Locate the cell with the specified text and output its (x, y) center coordinate. 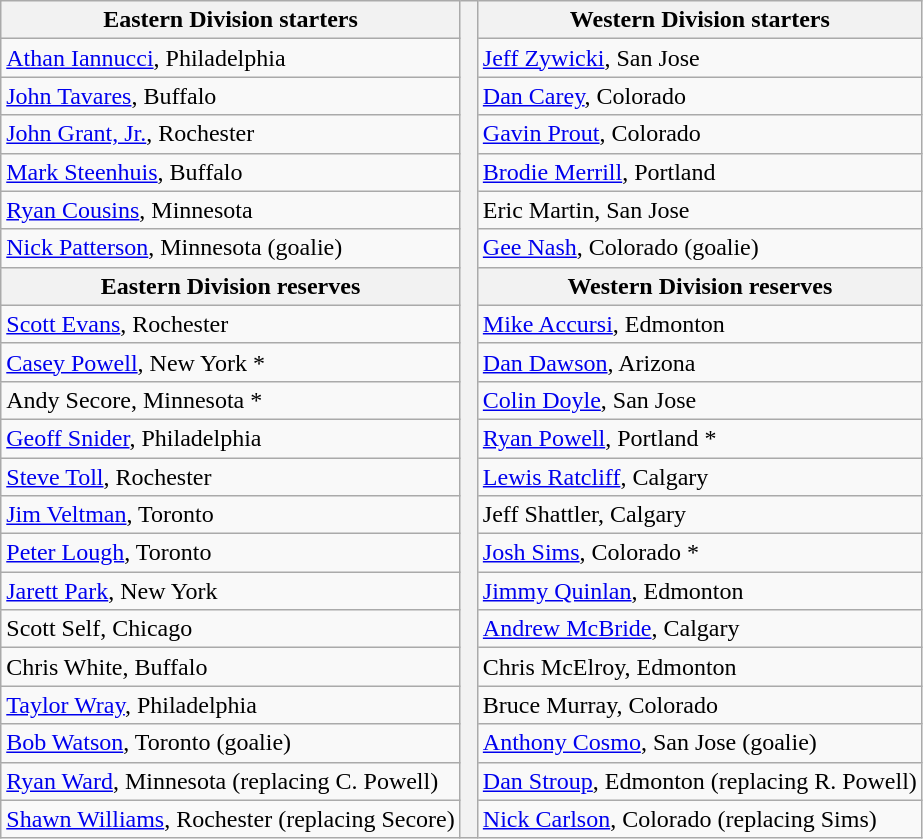
Jim Veltman, Toronto (231, 515)
Mark Steenhuis, Buffalo (231, 172)
Jeff Shattler, Calgary (700, 515)
Scott Self, Chicago (231, 629)
Chris White, Buffalo (231, 667)
Geoff Snider, Philadelphia (231, 438)
Jeff Zywicki, San Jose (700, 58)
Nick Patterson, Minnesota (goalie) (231, 248)
Josh Sims, Colorado * (700, 553)
Anthony Cosmo, San Jose (goalie) (700, 743)
John Grant, Jr., Rochester (231, 134)
Ryan Cousins, Minnesota (231, 210)
Lewis Ratcliff, Calgary (700, 477)
Shawn Williams, Rochester (replacing Secore) (231, 819)
Chris McElroy, Edmonton (700, 667)
Bruce Murray, Colorado (700, 705)
Andrew McBride, Calgary (700, 629)
Eastern Division starters (231, 20)
Peter Lough, Toronto (231, 553)
Dan Carey, Colorado (700, 96)
Ryan Ward, Minnesota (replacing C. Powell) (231, 781)
Western Division reserves (700, 286)
Taylor Wray, Philadelphia (231, 705)
Bob Watson, Toronto (goalie) (231, 743)
Eric Martin, San Jose (700, 210)
Brodie Merrill, Portland (700, 172)
Dan Dawson, Arizona (700, 362)
Gee Nash, Colorado (goalie) (700, 248)
Western Division starters (700, 20)
Scott Evans, Rochester (231, 324)
Andy Secore, Minnesota * (231, 400)
Dan Stroup, Edmonton (replacing R. Powell) (700, 781)
Jarett Park, New York (231, 591)
Casey Powell, New York * (231, 362)
Jimmy Quinlan, Edmonton (700, 591)
Gavin Prout, Colorado (700, 134)
Ryan Powell, Portland * (700, 438)
Athan Iannucci, Philadelphia (231, 58)
John Tavares, Buffalo (231, 96)
Mike Accursi, Edmonton (700, 324)
Nick Carlson, Colorado (replacing Sims) (700, 819)
Steve Toll, Rochester (231, 477)
Eastern Division reserves (231, 286)
Colin Doyle, San Jose (700, 400)
